Scan for the cell matching the given text and deliver its [X, Y] coordinate at center. 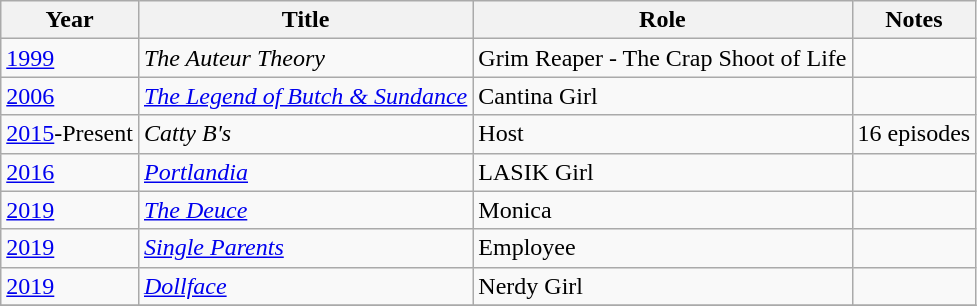
The Auteur Theory [305, 58]
Dollface [305, 286]
The Deuce [305, 210]
Employee [662, 248]
The Legend of Butch & Sundance [305, 96]
Title [305, 20]
Cantina Girl [662, 96]
Grim Reaper - The Crap Shoot of Life [662, 58]
2016 [70, 172]
Host [662, 134]
1999 [70, 58]
Monica [662, 210]
Year [70, 20]
2015-Present [70, 134]
Nerdy Girl [662, 286]
Notes [914, 20]
LASIK Girl [662, 172]
Portlandia [305, 172]
Catty B's [305, 134]
Role [662, 20]
2006 [70, 96]
16 episodes [914, 134]
Single Parents [305, 248]
